Extract the (x, y) coordinate from the center of the cell holding the provided text.  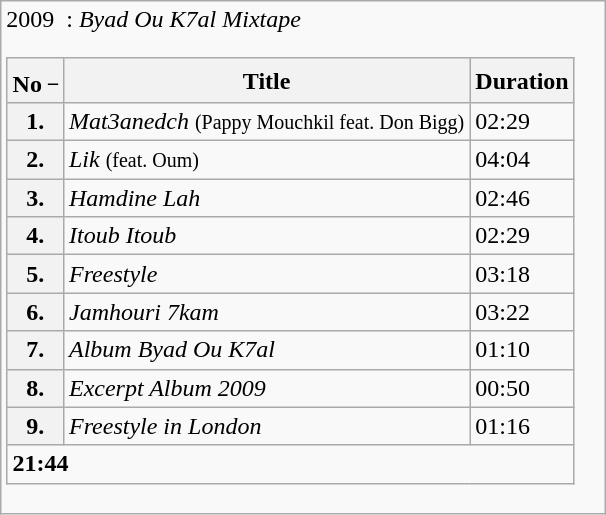
Title (266, 80)
01:10 (522, 350)
1. (35, 122)
2. (35, 160)
9. (35, 426)
4. (35, 236)
Album Byad Ou K7al (266, 350)
Itoub Itoub (266, 236)
5. (35, 274)
21:44 (290, 464)
03:18 (522, 274)
01:16 (522, 426)
3. (35, 198)
Freestyle (266, 274)
No _ (35, 80)
Freestyle in London (266, 426)
Duration (522, 80)
7. (35, 350)
00:50 (522, 388)
04:04 (522, 160)
Lik (feat. Oum) (266, 160)
03:22 (522, 312)
Hamdine Lah (266, 198)
Mat3anedch (Pappy Mouchkil feat. Don Bigg) (266, 122)
02:46 (522, 198)
Jamhouri 7kam (266, 312)
Excerpt Album 2009 (266, 388)
8. (35, 388)
6. (35, 312)
